Extract the (x, y) coordinate from the center of the cell holding the provided text.  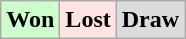
Draw (150, 20)
Won (30, 20)
Lost (88, 20)
